Find where the given text appears and provide that cell's center as (x, y) coordinate. 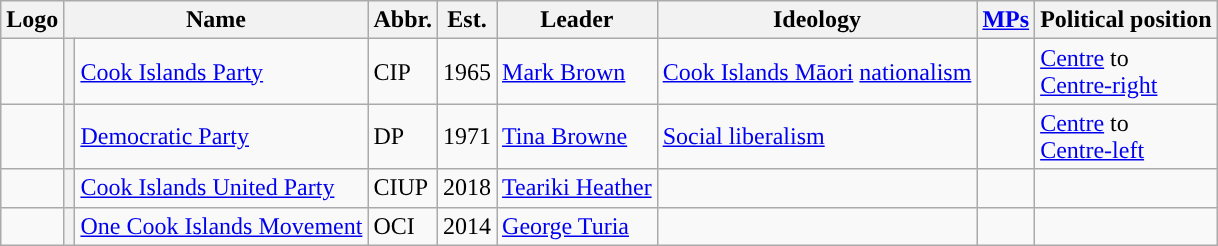
Social liberalism (817, 136)
Centre toCentre-left (1126, 136)
Ideology (817, 20)
One Cook Islands Movement (222, 226)
George Turia (578, 226)
Tina Browne (578, 136)
2014 (466, 226)
Est. (466, 20)
Cook Islands United Party (222, 188)
DP (403, 136)
Political position (1126, 20)
Teariki Heather (578, 188)
Cook Islands Māori nationalism (817, 72)
Cook Islands Party (222, 72)
Democratic Party (222, 136)
2018 (466, 188)
Logo (32, 20)
Abbr. (403, 20)
MPs (1006, 20)
1971 (466, 136)
1965 (466, 72)
Centre toCentre-right (1126, 72)
Mark Brown (578, 72)
CIUP (403, 188)
Leader (578, 20)
OCI (403, 226)
Name (216, 20)
CIP (403, 72)
